Return (x, y) of the center of cell containing provided text 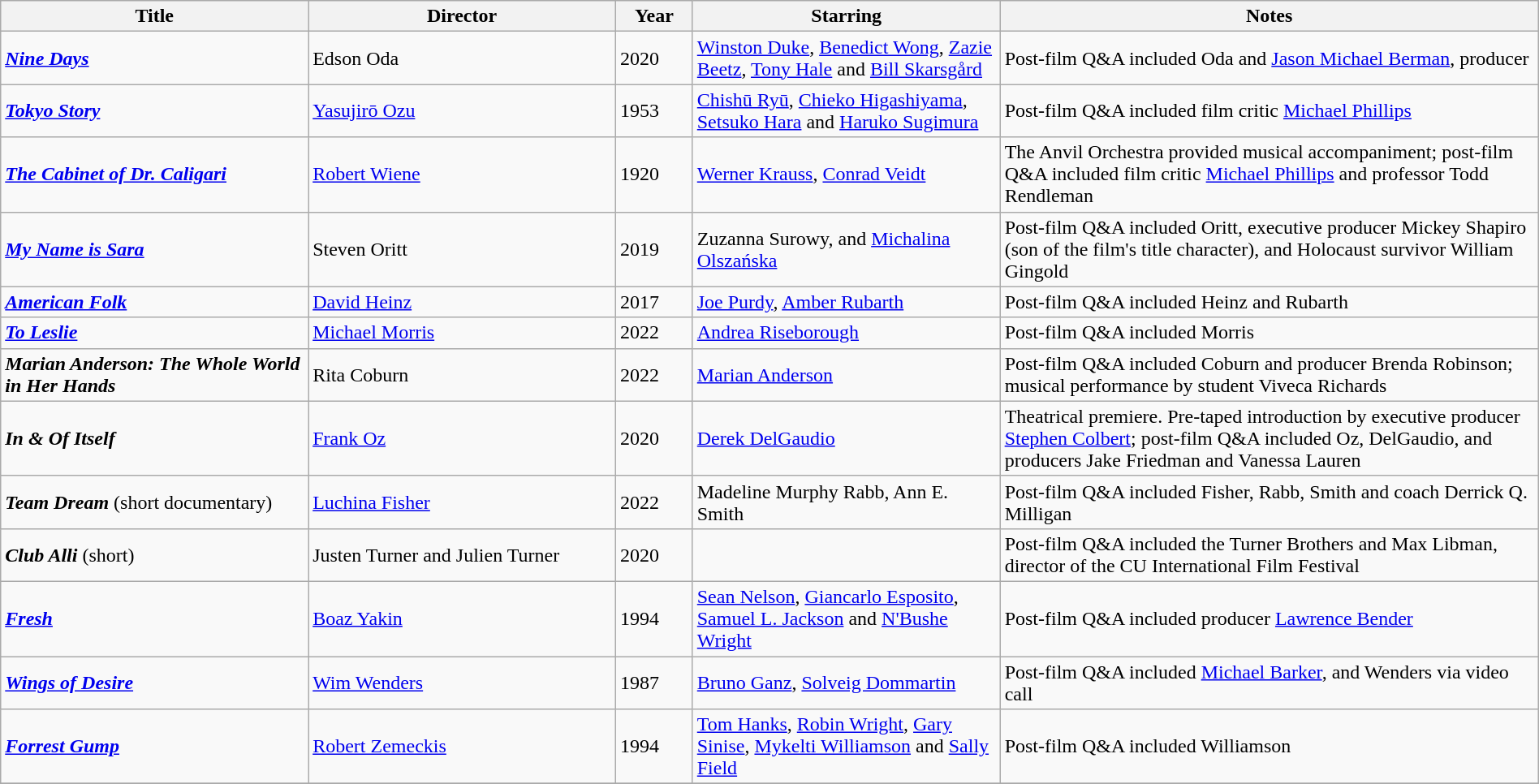
David Heinz (463, 302)
Andrea Riseborough (846, 333)
Wim Wenders (463, 682)
Post-film Q&A included film critic Michael Phillips (1270, 110)
Steven Oritt (463, 249)
1953 (654, 110)
The Cabinet of Dr. Caligari (154, 174)
Post-film Q&A included producer Lawrence Bender (1270, 618)
Winston Duke, Benedict Wong, Zazie Beetz, Tony Hale and Bill Skarsgård (846, 58)
1920 (654, 174)
Justen Turner and Julien Turner (463, 555)
Director (463, 16)
My Name is Sara (154, 249)
Post-film Q&A included Heinz and Rubarth (1270, 302)
Frank Oz (463, 438)
Notes (1270, 16)
Nine Days (154, 58)
Zuzanna Surowy, and Michalina Olszańska (846, 249)
Club Alli (short) (154, 555)
Post-film Q&A included Oda and Jason Michael Berman, producer (1270, 58)
Tokyo Story (154, 110)
Tom Hanks, Robin Wright, Gary Sinise, Mykelti Williamson and Sally Field (846, 747)
Forrest Gump (154, 747)
Marian Anderson (846, 375)
Post-film Q&A included Coburn and producer Brenda Robinson; musical performance by student Viveca Richards (1270, 375)
The Anvil Orchestra provided musical accompaniment; post-film Q&A included film critic Michael Phillips and professor Todd Rendleman (1270, 174)
Edson Oda (463, 58)
Starring (846, 16)
Boaz Yakin (463, 618)
Yasujirō Ozu (463, 110)
Rita Coburn (463, 375)
Post-film Q&A included Oritt, executive producer Mickey Shapiro (son of the film's title character), and Holocaust survivor William Gingold (1270, 249)
Luchina Fisher (463, 502)
To Leslie (154, 333)
Robert Zemeckis (463, 747)
Post-film Q&A included Morris (1270, 333)
In & Of Itself (154, 438)
Madeline Murphy Rabb, Ann E. Smith (846, 502)
American Folk (154, 302)
Post-film Q&A included Fisher, Rabb, Smith and coach Derrick Q. Milligan (1270, 502)
2017 (654, 302)
Year (654, 16)
Team Dream (short documentary) (154, 502)
Post-film Q&A included Michael Barker, and Wenders via video call (1270, 682)
Chishū Ryū, Chieko Higashiyama, Setsuko Hara and Haruko Sugimura (846, 110)
1987 (654, 682)
2019 (654, 249)
Marian Anderson: The Whole World in Her Hands (154, 375)
Wings of Desire (154, 682)
Sean Nelson, Giancarlo Esposito, Samuel L. Jackson and N'Bushe Wright (846, 618)
Post-film Q&A included Williamson (1270, 747)
Bruno Ganz, Solveig Dommartin (846, 682)
Title (154, 16)
Post-film Q&A included the Turner Brothers and Max Libman, director of the CU International Film Festival (1270, 555)
Joe Purdy, Amber Rubarth (846, 302)
Michael Morris (463, 333)
Derek DelGaudio (846, 438)
Werner Krauss, Conrad Veidt (846, 174)
Fresh (154, 618)
Robert Wiene (463, 174)
